Detect which cell encompasses the target text, then output its (x, y) center coordinate. 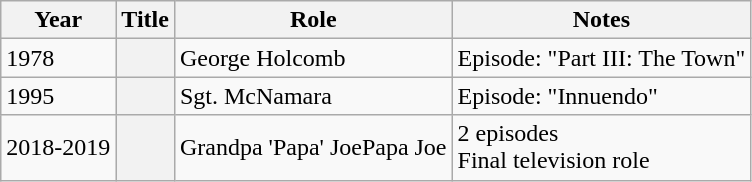
Notes (602, 20)
2018-2019 (58, 148)
Title (146, 20)
Episode: "Part III: The Town" (602, 58)
Year (58, 20)
2 episodesFinal television role (602, 148)
Sgt. McNamara (313, 96)
1978 (58, 58)
Episode: "Innuendo" (602, 96)
Role (313, 20)
Grandpa 'Papa' JoePapa Joe (313, 148)
George Holcomb (313, 58)
1995 (58, 96)
